From the cell containing the given text, extract its center point as [x, y] coordinate. 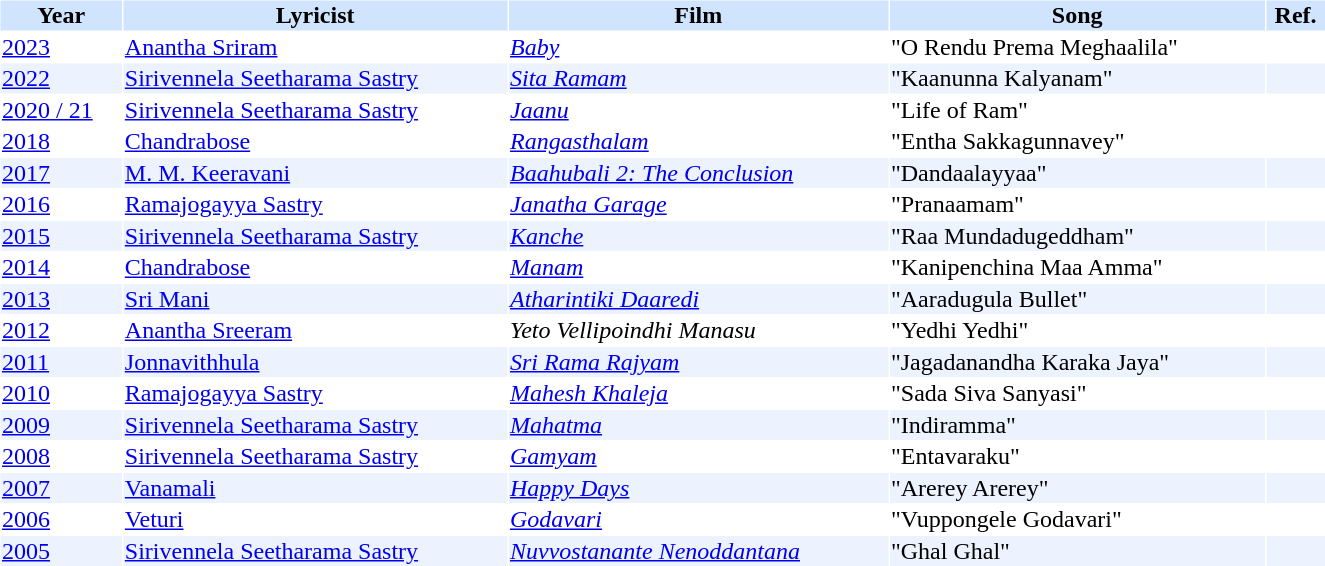
Jaanu [698, 110]
Anantha Sriram [315, 47]
"Entha Sakkagunnavey" [1076, 141]
"Pranaamam" [1076, 205]
"Ghal Ghal" [1076, 551]
2011 [60, 362]
"Kaanunna Kalyanam" [1076, 79]
2007 [60, 488]
"O Rendu Prema Meghaalila" [1076, 47]
"Vuppongele Godavari" [1076, 519]
Atharintiki Daaredi [698, 299]
2006 [60, 519]
"Jagadanandha Karaka Jaya" [1076, 362]
Year [60, 15]
2023 [60, 47]
"Dandaalayyaa" [1076, 173]
2010 [60, 393]
"Raa Mundadugeddham" [1076, 236]
2016 [60, 205]
2018 [60, 141]
Nuvvostanante Nenoddantana [698, 551]
Vanamali [315, 488]
Anantha Sreeram [315, 331]
2005 [60, 551]
2008 [60, 457]
Rangasthalam [698, 141]
"Yedhi Yedhi" [1076, 331]
2014 [60, 267]
Sri Rama Rajyam [698, 362]
Sita Ramam [698, 79]
"Arerey Arerey" [1076, 488]
2012 [60, 331]
"Entavaraku" [1076, 457]
Yeto Vellipoindhi Manasu [698, 331]
2020 / 21 [60, 110]
M. M. Keeravani [315, 173]
Baahubali 2: The Conclusion [698, 173]
2015 [60, 236]
2009 [60, 425]
Jonnavithhula [315, 362]
2017 [60, 173]
Veturi [315, 519]
Ref. [1295, 15]
Mahatma [698, 425]
Baby [698, 47]
Godavari [698, 519]
2013 [60, 299]
Happy Days [698, 488]
"Indiramma" [1076, 425]
"Life of Ram" [1076, 110]
2022 [60, 79]
Film [698, 15]
Manam [698, 267]
"Sada Siva Sanyasi" [1076, 393]
Mahesh Khaleja [698, 393]
"Aaradugula Bullet" [1076, 299]
Janatha Garage [698, 205]
"Kanipenchina Maa Amma" [1076, 267]
Kanche [698, 236]
Sri Mani [315, 299]
Song [1076, 15]
Gamyam [698, 457]
Lyricist [315, 15]
